Identify which cell holds the provided text, then report its (x, y) central coordinate. 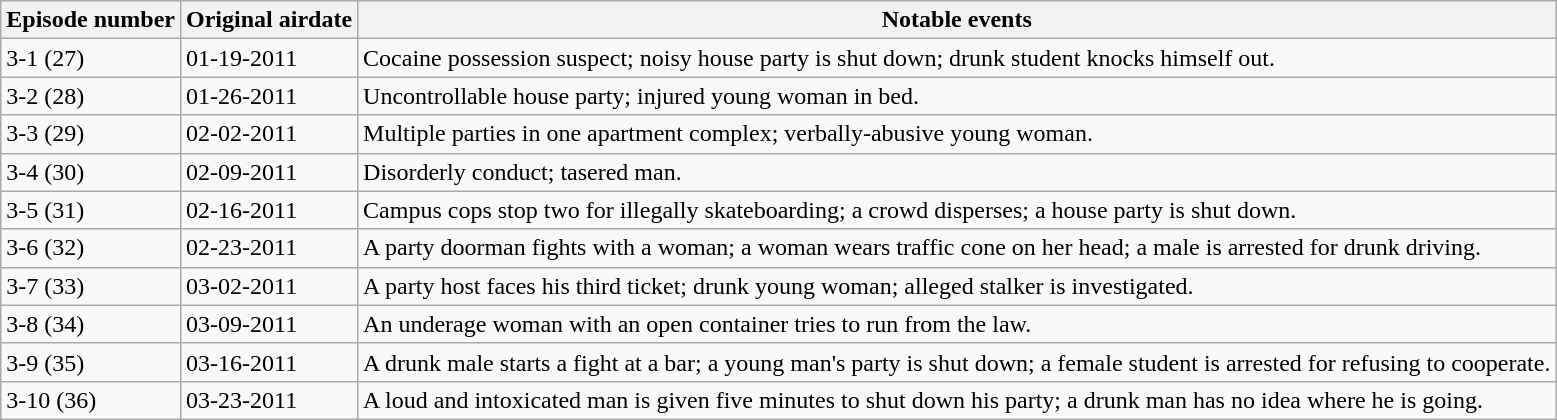
02-16-2011 (270, 210)
Original airdate (270, 20)
03-09-2011 (270, 324)
A loud and intoxicated man is given five minutes to shut down his party; a drunk man has no idea where he is going. (957, 400)
A party doorman fights with a woman; a woman wears traffic cone on her head; a male is arrested for drunk driving. (957, 248)
3-7 (33) (91, 286)
Episode number (91, 20)
02-02-2011 (270, 134)
3-8 (34) (91, 324)
An underage woman with an open container tries to run from the law. (957, 324)
03-02-2011 (270, 286)
02-09-2011 (270, 172)
01-19-2011 (270, 58)
3-3 (29) (91, 134)
Disorderly conduct; tasered man. (957, 172)
A drunk male starts a fight at a bar; a young man's party is shut down; a female student is arrested for refusing to cooperate. (957, 362)
A party host faces his third ticket; drunk young woman; alleged stalker is investigated. (957, 286)
3-9 (35) (91, 362)
Notable events (957, 20)
02-23-2011 (270, 248)
3-5 (31) (91, 210)
03-16-2011 (270, 362)
Multiple parties in one apartment complex; verbally-abusive young woman. (957, 134)
3-2 (28) (91, 96)
3-1 (27) (91, 58)
3-10 (36) (91, 400)
Campus cops stop two for illegally skateboarding; a crowd disperses; a house party is shut down. (957, 210)
01-26-2011 (270, 96)
Cocaine possession suspect; noisy house party is shut down; drunk student knocks himself out. (957, 58)
3-4 (30) (91, 172)
Uncontrollable house party; injured young woman in bed. (957, 96)
3-6 (32) (91, 248)
03-23-2011 (270, 400)
